Find where the given text appears and provide that cell's center as (X, Y) coordinate. 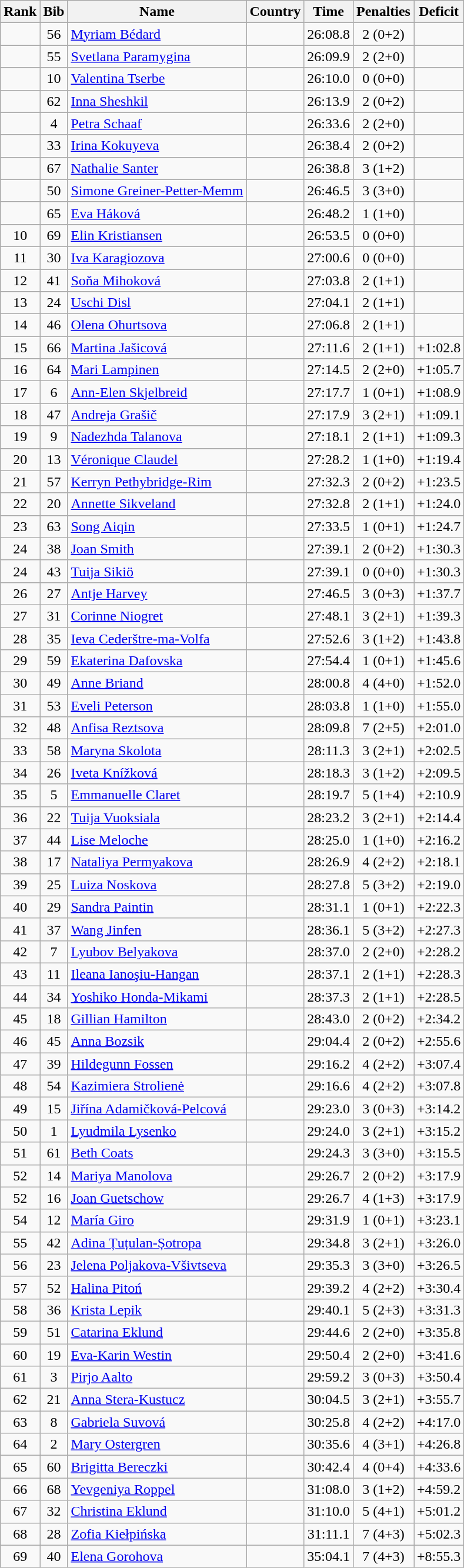
7 (54, 952)
+1:45.6 (439, 661)
Elin Kristiansen (157, 235)
+1:05.7 (439, 370)
28:18.3 (329, 773)
María Giro (157, 1220)
27:03.8 (329, 281)
Ann-Elen Skjelbreid (157, 392)
Luiza Noskova (157, 885)
Ileana Ianoşiu-Hangan (157, 974)
+1:02.8 (439, 348)
Ieva Cederštre-ma-Volfa (157, 638)
Catarina Eklund (157, 1332)
28:43.0 (329, 1019)
29:59.2 (329, 1377)
+5:01.2 (439, 1512)
+1:55.0 (439, 706)
Iva Karagiozova (157, 258)
Simone Greiner-Petter-Memm (157, 191)
Uschi Disl (157, 303)
8 (54, 1422)
+3:26.0 (439, 1243)
Valentina Tserbe (157, 79)
Wang Jinfen (157, 929)
26:10.0 (329, 79)
27:11.6 (329, 348)
28:36.1 (329, 929)
Time (329, 12)
27:28.2 (329, 459)
+2:16.2 (439, 840)
29:50.4 (329, 1355)
Country (275, 12)
+1:24.7 (439, 526)
+3:14.2 (439, 1109)
Kerryn Pethybridge-Rim (157, 482)
Penalties (383, 12)
Adina Țuțulan-Șotropa (157, 1243)
+3:35.8 (439, 1332)
Inna Sheshkil (157, 101)
Krista Lepik (157, 1310)
+2:55.6 (439, 1042)
+1:09.3 (439, 437)
Petra Schaaf (157, 124)
Irina Kokuyeva (157, 146)
Halina Pitoń (157, 1287)
26:09.9 (329, 56)
4 (3+1) (383, 1444)
Nadezhda Talanova (157, 437)
Anne Briand (157, 683)
Antje Harvey (157, 593)
Nataliya Permyakova (157, 862)
4 (1+3) (383, 1198)
28:26.9 (329, 862)
29:40.1 (329, 1310)
+2:28.5 (439, 997)
+1:37.7 (439, 593)
Joan Smith (157, 549)
28:25.0 (329, 840)
+3:55.7 (439, 1400)
Christina Eklund (157, 1512)
3 (54, 1377)
+1:19.4 (439, 459)
27:18.1 (329, 437)
Andreja Grašič (157, 415)
+1:43.8 (439, 638)
28:27.8 (329, 885)
+2:19.0 (439, 885)
+3:50.4 (439, 1377)
Eva Háková (157, 213)
Kazimiera Strolienė (157, 1086)
Elena Gorohova (157, 1556)
29:16.6 (329, 1086)
+2:09.5 (439, 773)
29:44.6 (329, 1332)
+1:39.3 (439, 616)
Annette Sikveland (157, 504)
28:09.8 (329, 728)
5 (1+4) (383, 795)
6 (54, 392)
Lyudmila Lysenko (157, 1131)
4 (54, 124)
+2:28.2 (439, 952)
+5:02.3 (439, 1534)
+2:27.3 (439, 929)
+3:07.8 (439, 1086)
53 (54, 706)
Olena Ohurtsova (157, 325)
Eveli Peterson (157, 706)
28:03.8 (329, 706)
+1:09.1 (439, 415)
26:33.6 (329, 124)
+3:23.1 (439, 1220)
Deficit (439, 12)
Maryna Skolota (157, 750)
+3:30.4 (439, 1287)
+2:02.5 (439, 750)
30:04.5 (329, 1400)
29:04.4 (329, 1042)
+3:26.5 (439, 1265)
35:04.1 (329, 1556)
28:37.0 (329, 952)
Yoshiko Honda-Mikami (157, 997)
27:04.1 (329, 303)
26:48.2 (329, 213)
27:48.1 (329, 616)
29:35.3 (329, 1265)
27:17.9 (329, 415)
Mary Ostergren (157, 1444)
26:08.8 (329, 34)
+3:31.3 (439, 1310)
28:37.1 (329, 974)
5 (54, 795)
Mari Lampinen (157, 370)
Joan Guetschow (157, 1198)
Mariya Manolova (157, 1176)
27:32.3 (329, 482)
+1:23.5 (439, 482)
Martina Jašicová (157, 348)
Anfisa Reztsova (157, 728)
Véronique Claudel (157, 459)
Jelena Poljakova-Všivtseva (157, 1265)
Soňa Mihoková (157, 281)
30:35.6 (329, 1444)
Corinne Niogret (157, 616)
Zofia Kiełpińska (157, 1534)
Ekaterina Dafovska (157, 661)
31:08.0 (329, 1489)
Nathalie Santer (157, 168)
+2:22.3 (439, 907)
Tuija Vuoksiala (157, 818)
+2:34.2 (439, 1019)
31:11.1 (329, 1534)
Anna Stera-Kustucz (157, 1400)
Svetlana Paramygina (157, 56)
+8:55.3 (439, 1556)
29:24.3 (329, 1153)
27:52.6 (329, 638)
29:31.9 (329, 1220)
27:54.4 (329, 661)
27:14.5 (329, 370)
28:19.7 (329, 795)
31:10.0 (329, 1512)
2 (54, 1444)
Yevgeniya Roppel (157, 1489)
Gillian Hamilton (157, 1019)
Iveta Knížková (157, 773)
Eva-Karin Westin (157, 1355)
+4:59.2 (439, 1489)
7 (2+5) (383, 728)
Bib (54, 12)
Pirjo Aalto (157, 1377)
+2:28.3 (439, 974)
+4:17.0 (439, 1422)
28:00.8 (329, 683)
+3:15.2 (439, 1131)
Lyubov Belyakova (157, 952)
26:46.5 (329, 191)
28:11.3 (329, 750)
Myriam Bédard (157, 34)
27:33.5 (329, 526)
1 (54, 1131)
26:38.4 (329, 146)
+1:08.9 (439, 392)
+4:33.6 (439, 1467)
+2:14.4 (439, 818)
+3:41.6 (439, 1355)
27:00.6 (329, 258)
28:37.3 (329, 997)
+4:26.8 (439, 1444)
Hildegunn Fossen (157, 1064)
26:53.5 (329, 235)
Anna Bozsik (157, 1042)
28:31.1 (329, 907)
28:23.2 (329, 818)
+2:18.1 (439, 862)
Sandra Paintin (157, 907)
Jiřína Adamičková-Pelcová (157, 1109)
+3:07.4 (439, 1064)
25 (54, 885)
29:16.2 (329, 1064)
5 (4+1) (383, 1512)
26:38.8 (329, 168)
Brigitta Bereczki (157, 1467)
Emmanuelle Claret (157, 795)
+2:01.0 (439, 728)
26:13.9 (329, 101)
+3:15.5 (439, 1153)
30:42.4 (329, 1467)
Name (157, 12)
Tuija Sikiö (157, 571)
+1:52.0 (439, 683)
+1:24.0 (439, 504)
29:23.0 (329, 1109)
29:34.8 (329, 1243)
4 (4+0) (383, 683)
27:46.5 (329, 593)
Beth Coats (157, 1153)
Rank (20, 12)
30:25.8 (329, 1422)
Gabriela Suvová (157, 1422)
29:24.0 (329, 1131)
27:17.7 (329, 392)
+2:10.9 (439, 795)
9 (54, 437)
Lise Meloche (157, 840)
5 (2+3) (383, 1310)
29:39.2 (329, 1287)
27:06.8 (329, 325)
Song Aiqin (157, 526)
27:32.8 (329, 504)
4 (0+4) (383, 1467)
